From the cell containing the given text, extract its center point as (x, y) coordinate. 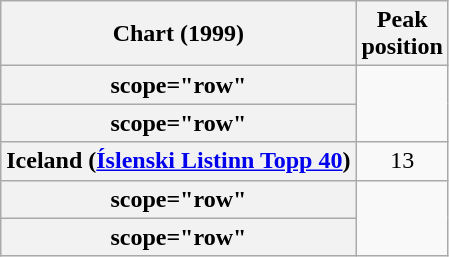
Iceland (Íslenski Listinn Topp 40) (178, 161)
Chart (1999) (178, 34)
Peakposition (402, 34)
13 (402, 161)
